Return [x, y] of the center of cell containing provided text 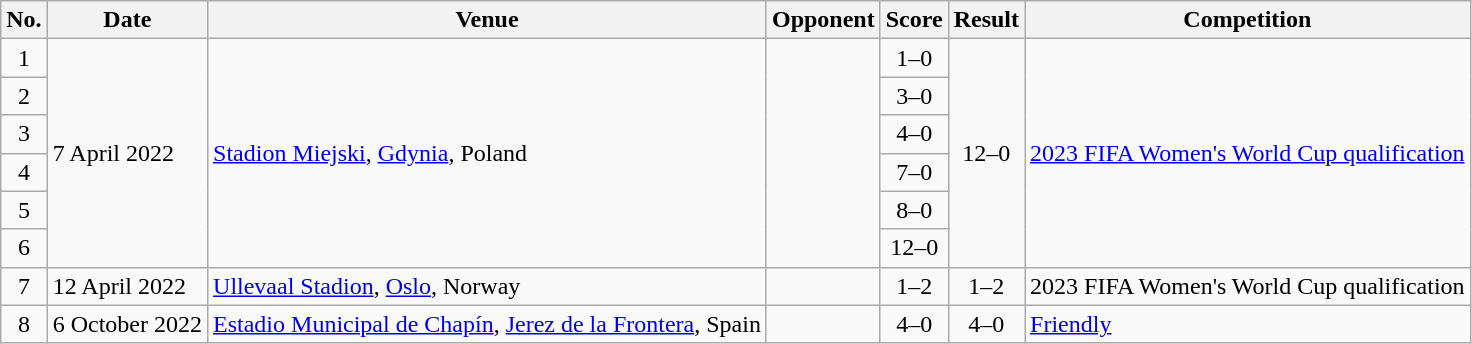
Score [914, 20]
5 [24, 210]
Stadion Miejski, Gdynia, Poland [488, 153]
4 [24, 172]
3–0 [914, 96]
8–0 [914, 210]
Ullevaal Stadion, Oslo, Norway [488, 286]
2 [24, 96]
Opponent [823, 20]
6 October 2022 [127, 324]
Date [127, 20]
Competition [1248, 20]
7 [24, 286]
8 [24, 324]
Estadio Municipal de Chapín, Jerez de la Frontera, Spain [488, 324]
7–0 [914, 172]
Result [986, 20]
6 [24, 248]
1 [24, 58]
Friendly [1248, 324]
7 April 2022 [127, 153]
No. [24, 20]
Venue [488, 20]
1–0 [914, 58]
3 [24, 134]
12 April 2022 [127, 286]
